From the cell containing the given text, extract its center point as (x, y) coordinate. 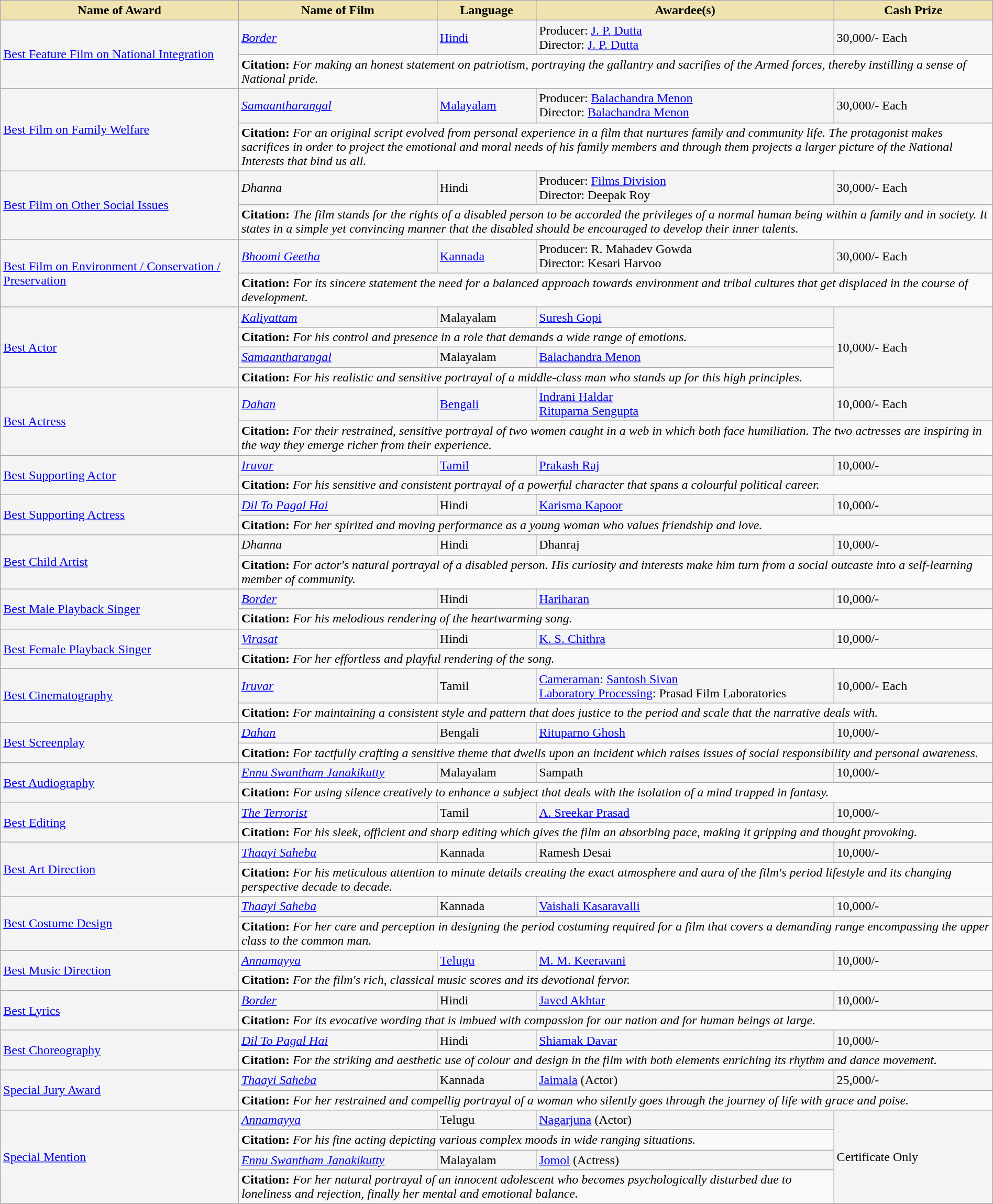
Name of Film (337, 10)
Best Editing (119, 823)
Indrani Haldar Rituparna Sengupta (685, 404)
Best Film on Environment / Conservation / Preservation (119, 273)
Vaishali Kasaravalli (685, 906)
Best Film on Family Welfare (119, 130)
Karisma Kapoor (685, 505)
Best Child Artist (119, 562)
Best Art Direction (119, 870)
Best Supporting Actor (119, 475)
Rituparno Ghosh (685, 732)
Kaliyattam (337, 317)
Producer: Films DivisionDirector: Deepak Roy (685, 188)
25,000/- (913, 1080)
Citation: For his sensitive and consistent portrayal of a powerful character that spans a colourful political career. (615, 485)
Name of Award (119, 10)
Sampath (685, 773)
Certificate Only (913, 1157)
Producer: Balachandra MenonDirector: Balachandra Menon (685, 106)
Best Screenplay (119, 742)
Best Choreography (119, 1050)
Citation: For his fine acting depicting various complex moods in wide ranging situations. (536, 1140)
Special Jury Award (119, 1090)
Citation: For his realistic and sensitive portrayal of a middle-class man who stands up for this high principles. (536, 377)
Jaimala (Actor) (685, 1080)
Virasat (337, 639)
Shiamak Davar (685, 1040)
Language (486, 10)
Balachandra Menon (685, 357)
Cash Prize (913, 10)
Best Actress (119, 421)
Best Film on Other Social Issues (119, 205)
Awardee(s) (685, 10)
Best Female Playback Singer (119, 649)
Special Mention (119, 1157)
The Terrorist (337, 813)
Best Audiography (119, 783)
Suresh Gopi (685, 317)
Producer: J. P. DuttaDirector: J. P. Dutta (685, 38)
Best Supporting Actress (119, 515)
Citation: For her effortless and playful rendering of the song. (615, 659)
Cameraman: Santosh SivanLaboratory Processing: Prasad Film Laboratories (685, 685)
Citation: For his melodious rendering of the heartwarming song. (615, 619)
Prakash Raj (685, 465)
Best Lyrics (119, 1010)
Best Actor (119, 347)
Bhoomi Geetha (337, 256)
Citation: For using silence creatively to enhance a subject that deals with the isolation of a mind trapped in fantasy. (615, 793)
Best Feature Film on National Integration (119, 54)
Best Costume Design (119, 923)
M. M. Keeravani (685, 960)
Best Music Direction (119, 970)
Citation: For maintaining a consistent style and pattern that does justice to the period and scale that the narrative deals with. (615, 713)
Best Male Playback Singer (119, 609)
Javed Akhtar (685, 1000)
Citation: For her spirited and moving performance as a young woman who values friendship and love. (615, 525)
Ramesh Desai (685, 852)
Citation: For its evocative wording that is imbued with compassion for our nation and for human beings at large. (615, 1020)
Citation: For her restrained and compellig portrayal of a woman who silently goes through the journey of life with grace and poise. (615, 1100)
K. S. Chithra (685, 639)
Citation: For the striking and aesthetic use of colour and design in the film with both elements enriching its rhythm and dance movement. (615, 1060)
Citation: For his control and presence in a role that demands a wide range of emotions. (536, 337)
Nagarjuna (Actor) (685, 1120)
Citation: For tactfully crafting a sensitive theme that dwells upon an incident which raises issues of social responsibility and personal awareness. (615, 753)
Best Cinematography (119, 696)
Jomol (Actress) (685, 1160)
Producer: R. Mahadev GowdaDirector: Kesari Harvoo (685, 256)
A. Sreekar Prasad (685, 813)
Citation: For the film's rich, classical music scores and its devotional fervor. (615, 980)
Hariharan (685, 599)
Dhanraj (685, 545)
Citation: For his sleek, officient and sharp editing which gives the film an absorbing pace, making it gripping and thought provoking. (615, 833)
